Identify which cell holds the provided text, then report its [X, Y] central coordinate. 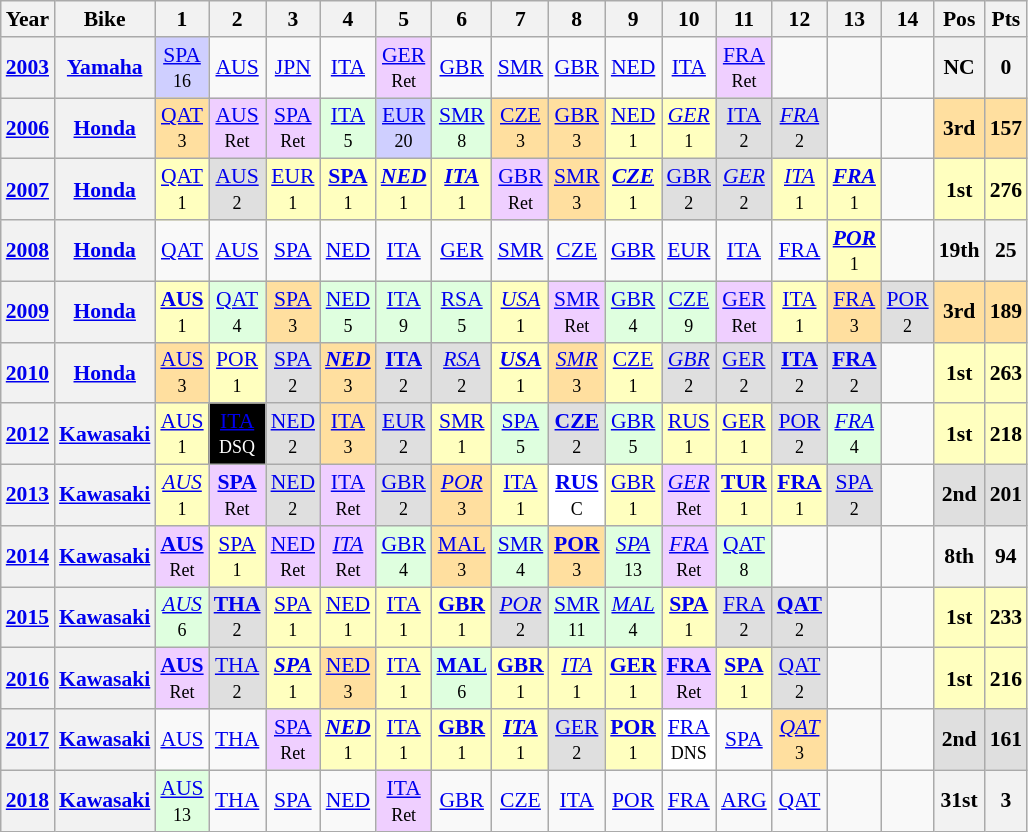
SMR8 [461, 128]
QAT1 [182, 190]
ITADSQ [238, 434]
2014 [28, 556]
SPA3 [293, 312]
NED5 [348, 312]
10 [690, 19]
GER [461, 250]
2003 [28, 68]
216 [1006, 678]
189 [1006, 312]
POR [634, 800]
Pts [1006, 19]
SMR11 [577, 618]
2006 [28, 128]
QAT8 [744, 556]
19th [960, 250]
218 [1006, 434]
5 [404, 19]
94 [1006, 556]
SMRRet [577, 312]
FRA4 [854, 434]
9 [634, 19]
EUR20 [404, 128]
NEDRet [293, 556]
RSA2 [461, 372]
ITA9 [404, 312]
25 [1006, 250]
JPN [293, 68]
CZE2 [577, 434]
QAT4 [238, 312]
SMR1 [461, 434]
Bike [104, 19]
ITA5 [348, 128]
31st [960, 800]
CZE3 [520, 128]
GBRRet [520, 190]
0 [1006, 68]
EUR [690, 250]
AUS6 [182, 618]
FRA3 [854, 312]
157 [1006, 128]
201 [1006, 496]
2018 [28, 800]
SPA16 [182, 68]
AUS2 [238, 190]
2012 [28, 434]
Year [28, 19]
161 [1006, 740]
EUR1 [293, 190]
GBR5 [634, 434]
MAL6 [461, 678]
7 [520, 19]
RUS1 [690, 434]
2016 [28, 678]
14 [908, 19]
11 [744, 19]
12 [800, 19]
RUSC [577, 496]
2009 [28, 312]
EUR2 [404, 434]
2 [238, 19]
6 [461, 19]
GBR3 [577, 128]
1 [182, 19]
233 [1006, 618]
Pos [960, 19]
2017 [28, 740]
FRADNS [690, 740]
13 [854, 19]
RSA5 [461, 312]
SPA5 [520, 434]
CZE9 [690, 312]
2010 [28, 372]
ARG [744, 800]
AUS3 [182, 372]
SPA13 [634, 556]
276 [1006, 190]
Yamaha [104, 68]
MAL4 [634, 618]
ITA3 [348, 434]
NC [960, 68]
AUS13 [182, 800]
2013 [28, 496]
SMR4 [520, 556]
263 [1006, 372]
TUR1 [744, 496]
2007 [28, 190]
MAL3 [461, 556]
4 [348, 19]
2015 [28, 618]
8 [577, 19]
2008 [28, 250]
8th [960, 556]
